Detect which cell encompasses the target text, then output its (x, y) center coordinate. 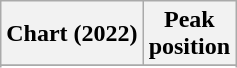
Peakposition (189, 34)
Chart (2022) (72, 34)
